Pinpoint the cell where the given text exists, returning its [x, y] midpoint coordinate. 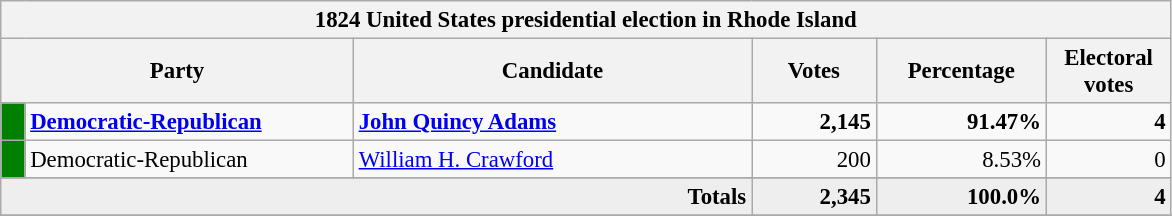
100.0% [961, 197]
Party [178, 72]
Candidate [552, 72]
William H. Crawford [552, 160]
1824 United States presidential election in Rhode Island [586, 20]
200 [814, 160]
Electoral votes [1108, 72]
Totals [376, 197]
8.53% [961, 160]
2,145 [814, 122]
Percentage [961, 72]
John Quincy Adams [552, 122]
91.47% [961, 122]
2,345 [814, 197]
0 [1108, 160]
Votes [814, 72]
